Find where the given text appears and provide that cell's center as (x, y) coordinate. 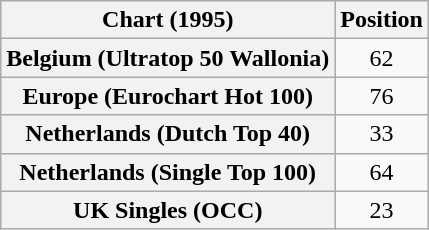
Position (382, 20)
UK Singles (OCC) (168, 210)
Europe (Eurochart Hot 100) (168, 96)
76 (382, 96)
62 (382, 58)
64 (382, 172)
Belgium (Ultratop 50 Wallonia) (168, 58)
33 (382, 134)
Netherlands (Dutch Top 40) (168, 134)
Chart (1995) (168, 20)
23 (382, 210)
Netherlands (Single Top 100) (168, 172)
